Pinpoint the cell where the given text exists, returning its (X, Y) midpoint coordinate. 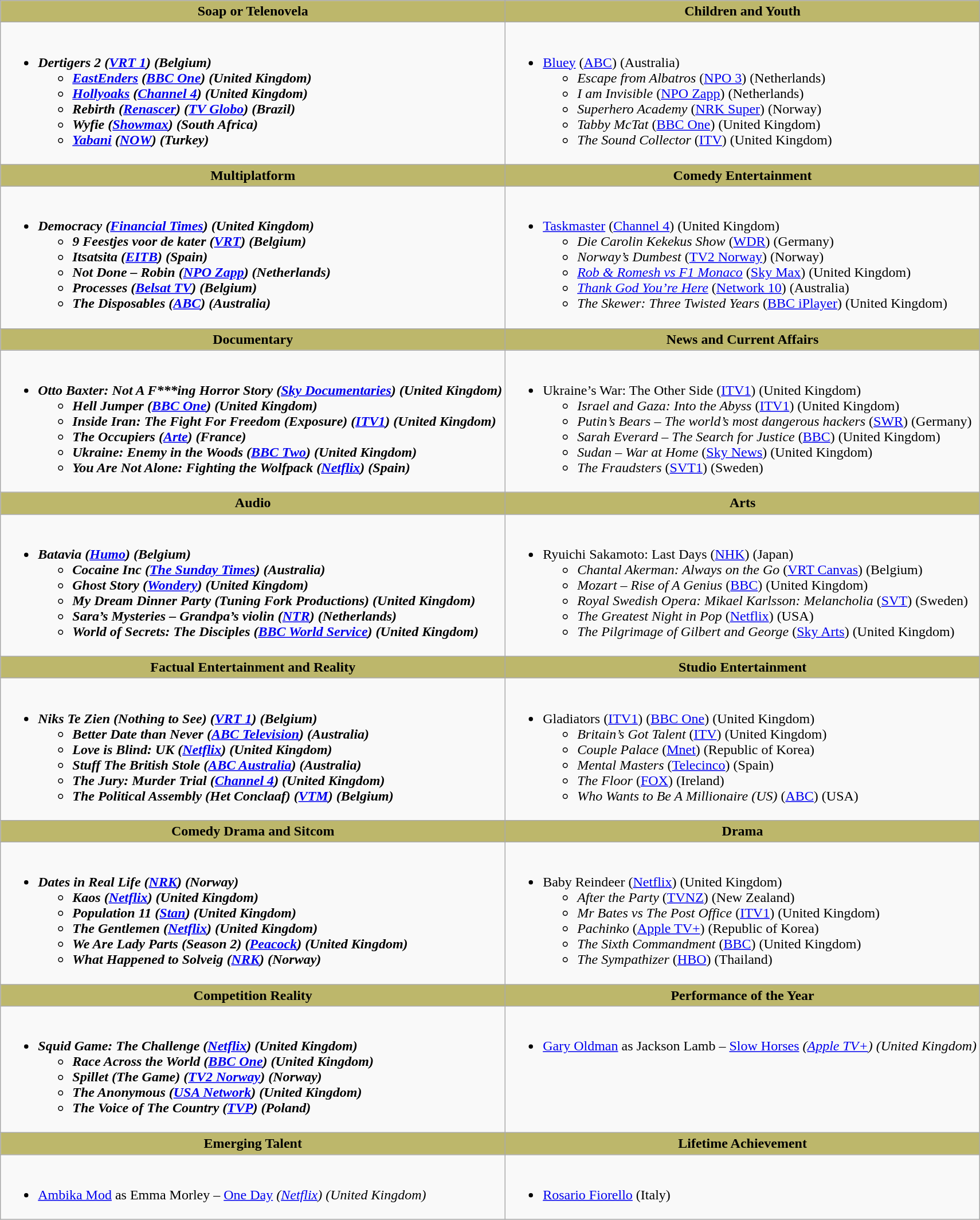
Arts (743, 503)
Gary Oldman as Jackson Lamb – Slow Horses (Apple TV+) (United Kingdom) (743, 1069)
Competition Reality (253, 995)
Lifetime Achievement (743, 1144)
Soap or Telenovela (253, 11)
Multiplatform (253, 175)
Comedy Drama and Sitcom (253, 831)
Audio (253, 503)
Performance of the Year (743, 995)
Factual Entertainment and Reality (253, 667)
Rosario Fiorello (Italy) (743, 1187)
Emerging Talent (253, 1144)
Studio Entertainment (743, 667)
Children and Youth (743, 11)
News and Current Affairs (743, 339)
Documentary (253, 339)
Ambika Mod as Emma Morley – One Day (Netflix) (United Kingdom) (253, 1187)
Comedy Entertainment (743, 175)
Drama (743, 831)
